Provide the [X, Y] coordinate of the cell's center where the given text is located.  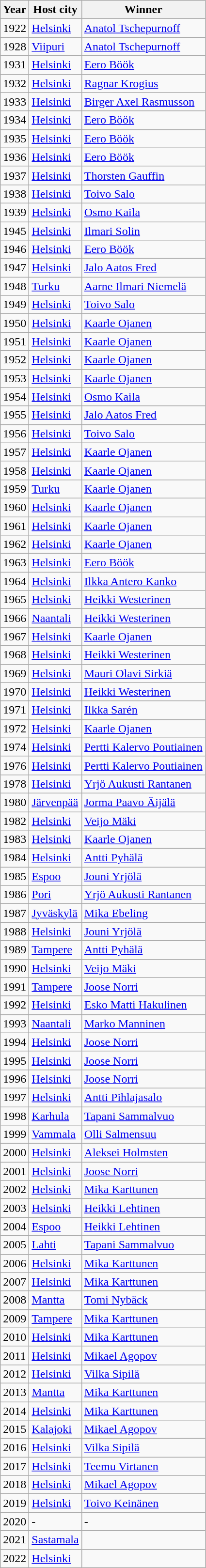
1978 [15, 784]
1985 [15, 876]
Ilmari Solin [143, 231]
2008 [15, 1300]
Year [15, 10]
Marko Manninen [143, 1024]
2016 [15, 1448]
1947 [15, 268]
1961 [15, 526]
1965 [15, 600]
1997 [15, 1097]
Kalajoki [55, 1429]
2001 [15, 1171]
Karhula [55, 1116]
1991 [15, 987]
1960 [15, 507]
Host city [55, 10]
1959 [15, 489]
1970 [15, 692]
1971 [15, 710]
2015 [15, 1429]
1964 [15, 581]
1931 [15, 65]
2020 [15, 1521]
2017 [15, 1466]
Toivo Keinänen [143, 1503]
1983 [15, 839]
1996 [15, 1079]
2014 [15, 1411]
Jorma Paavo Äijälä [143, 802]
Antti Pihlajasalo [143, 1097]
1952 [15, 360]
1992 [15, 1005]
1938 [15, 194]
1998 [15, 1116]
1956 [15, 434]
1999 [15, 1134]
1972 [15, 729]
1969 [15, 673]
1986 [15, 895]
1957 [15, 452]
1928 [15, 47]
Lahti [55, 1245]
Ilkka Antero Kanko [143, 581]
1968 [15, 655]
1935 [15, 139]
2010 [15, 1337]
Ragnar Krogius [143, 83]
1958 [15, 470]
1980 [15, 802]
2018 [15, 1485]
Tomi Nybäck [143, 1300]
2013 [15, 1392]
2006 [15, 1263]
2022 [15, 1558]
1939 [15, 212]
Teemu Virtanen [143, 1466]
1966 [15, 618]
1933 [15, 102]
1994 [15, 1042]
1937 [15, 175]
1976 [15, 765]
Thorsten Gauffin [143, 175]
1949 [15, 305]
2021 [15, 1540]
Jyväskylä [55, 913]
1948 [15, 286]
Järvenpää [55, 802]
Olli Salmensuu [143, 1134]
2011 [15, 1355]
Winner [143, 10]
2009 [15, 1319]
1993 [15, 1024]
2007 [15, 1282]
2019 [15, 1503]
2000 [15, 1153]
Mauri Olavi Sirkiä [143, 673]
1990 [15, 968]
2012 [15, 1374]
1934 [15, 120]
Birger Axel Rasmusson [143, 102]
1984 [15, 858]
1946 [15, 249]
1932 [15, 83]
1953 [15, 378]
1989 [15, 950]
Sastamala [55, 1540]
2002 [15, 1190]
Aleksei Holmsten [143, 1153]
Ilkka Sarén [143, 710]
2004 [15, 1226]
Aarne Ilmari Niemelä [143, 286]
1951 [15, 342]
1955 [15, 415]
1962 [15, 544]
1988 [15, 931]
1982 [15, 821]
1967 [15, 637]
1922 [15, 28]
Vammala [55, 1134]
1950 [15, 323]
1974 [15, 747]
1995 [15, 1060]
1936 [15, 157]
1954 [15, 397]
1963 [15, 563]
2003 [15, 1208]
2005 [15, 1245]
1987 [15, 913]
Mika Ebeling [143, 913]
Viipuri [55, 47]
Pori [55, 895]
Esko Matti Hakulinen [143, 1005]
1945 [15, 231]
